From the cell containing the given text, extract its center point as (X, Y) coordinate. 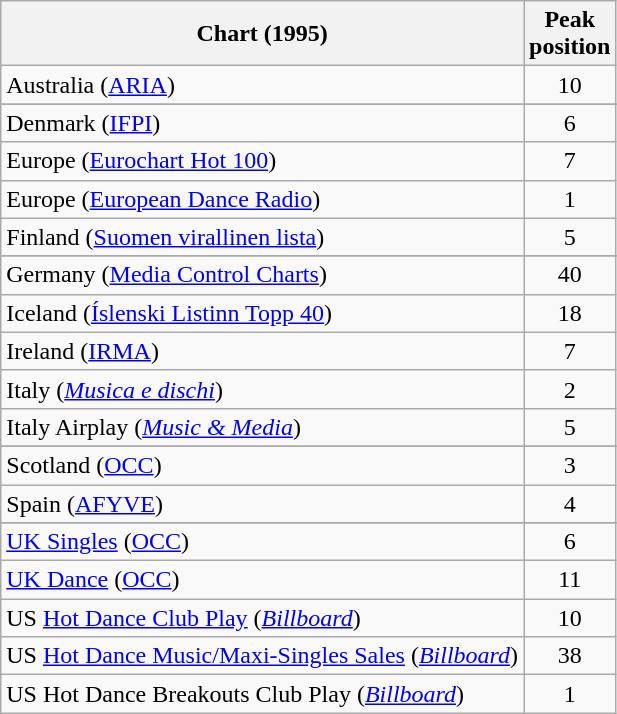
US Hot Dance Breakouts Club Play (Billboard) (262, 694)
Scotland (OCC) (262, 465)
UK Singles (OCC) (262, 542)
18 (570, 313)
Europe (European Dance Radio) (262, 199)
4 (570, 503)
Denmark (IFPI) (262, 123)
3 (570, 465)
Ireland (IRMA) (262, 351)
Chart (1995) (262, 34)
40 (570, 275)
Italy (Musica e dischi) (262, 389)
Spain (AFYVE) (262, 503)
Australia (ARIA) (262, 85)
38 (570, 656)
US Hot Dance Club Play (Billboard) (262, 618)
Peakposition (570, 34)
Finland (Suomen virallinen lista) (262, 237)
Germany (Media Control Charts) (262, 275)
Europe (Eurochart Hot 100) (262, 161)
US Hot Dance Music/Maxi-Singles Sales (Billboard) (262, 656)
2 (570, 389)
UK Dance (OCC) (262, 580)
Italy Airplay (Music & Media) (262, 427)
Iceland (Íslenski Listinn Topp 40) (262, 313)
11 (570, 580)
